Search for the cell housing the specified text and yield its [x, y] center coordinate. 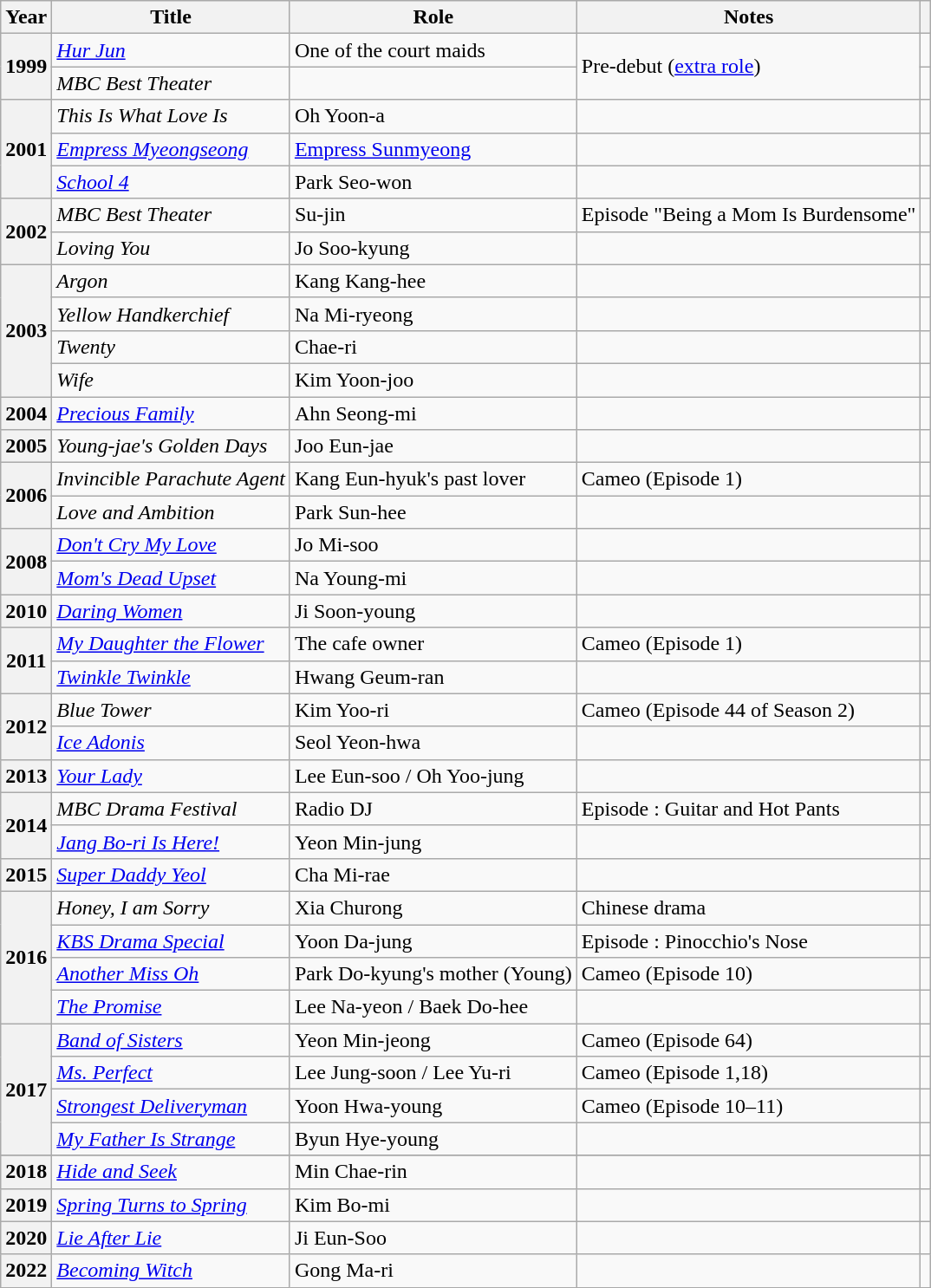
2002 [26, 231]
Notes [749, 17]
Yellow Handkerchief [172, 314]
One of the court maids [433, 50]
2012 [26, 726]
2008 [26, 562]
Kim Bo-mi [433, 1205]
Ice Adonis [172, 743]
Su-jin [433, 215]
Episode "Being a Mom Is Burdensome" [749, 215]
Role [433, 17]
Mom's Dead Upset [172, 578]
Lee Jung-soon / Lee Yu-ri [433, 1073]
Kim Yoo-ri [433, 710]
Na Mi-ryeong [433, 314]
Ji Eun-Soo [433, 1238]
Seol Yeon-hwa [433, 743]
Honey, I am Sorry [172, 907]
Yoon Hwa-young [433, 1106]
Argon [172, 281]
Twinkle Twinkle [172, 677]
Daring Women [172, 611]
Cameo (Episode 1,18) [749, 1073]
Empress Sunmyeong [433, 149]
Park Seo-won [433, 182]
My Father Is Strange [172, 1139]
Spring Turns to Spring [172, 1205]
Byun Hye-young [433, 1139]
Kim Yoon-joo [433, 380]
The cafe owner [433, 644]
Wife [172, 380]
Yeon Min-jeong [433, 1040]
2022 [26, 1271]
Year [26, 17]
Don't Cry My Love [172, 545]
Lee Na-yeon / Baek Do-hee [433, 1007]
Park Do-kyung's mother (Young) [433, 974]
Cameo (Episode 10) [749, 974]
KBS Drama Special [172, 940]
2015 [26, 875]
Empress Myeongseong [172, 149]
2016 [26, 957]
2014 [26, 825]
Kang Eun-hyuk's past lover [433, 479]
2001 [26, 149]
Cha Mi-rae [433, 875]
Young-jae's Golden Days [172, 446]
Episode : Guitar and Hot Pants [749, 809]
Strongest Deliveryman [172, 1106]
Pre-debut (extra role) [749, 67]
Min Chae-rin [433, 1172]
Loving You [172, 248]
2006 [26, 496]
Lie After Lie [172, 1238]
2018 [26, 1172]
Becoming Witch [172, 1271]
Twenty [172, 347]
Chinese drama [749, 907]
Cameo (Episode 64) [749, 1040]
2004 [26, 413]
School 4 [172, 182]
Precious Family [172, 413]
Another Miss Oh [172, 974]
2005 [26, 446]
Gong Ma-ri [433, 1271]
Your Lady [172, 776]
Title [172, 17]
Ji Soon-young [433, 611]
Super Daddy Yeol [172, 875]
Love and Ambition [172, 512]
Yeon Min-jung [433, 842]
2013 [26, 776]
2017 [26, 1090]
2020 [26, 1238]
Jang Bo-ri Is Here! [172, 842]
2011 [26, 660]
Hide and Seek [172, 1172]
My Daughter the Flower [172, 644]
Park Sun-hee [433, 512]
2019 [26, 1205]
Jo Soo-kyung [433, 248]
Ms. Perfect [172, 1073]
This Is What Love Is [172, 116]
Cameo (Episode 44 of Season 2) [749, 710]
2010 [26, 611]
Joo Eun-jae [433, 446]
Blue Tower [172, 710]
Ahn Seong-mi [433, 413]
Chae-ri [433, 347]
Invincible Parachute Agent [172, 479]
Hur Jun [172, 50]
Xia Churong [433, 907]
Episode : Pinocchio's Nose [749, 940]
2003 [26, 330]
Jo Mi-soo [433, 545]
Na Young-mi [433, 578]
The Promise [172, 1007]
Oh Yoon-a [433, 116]
1999 [26, 67]
MBC Drama Festival [172, 809]
Radio DJ [433, 809]
Cameo (Episode 10–11) [749, 1106]
Lee Eun-soo / Oh Yoo-jung [433, 776]
Yoon Da-jung [433, 940]
Hwang Geum-ran [433, 677]
Kang Kang-hee [433, 281]
Band of Sisters [172, 1040]
